Provide the (X, Y) coordinate of the cell's center where the given text is located.  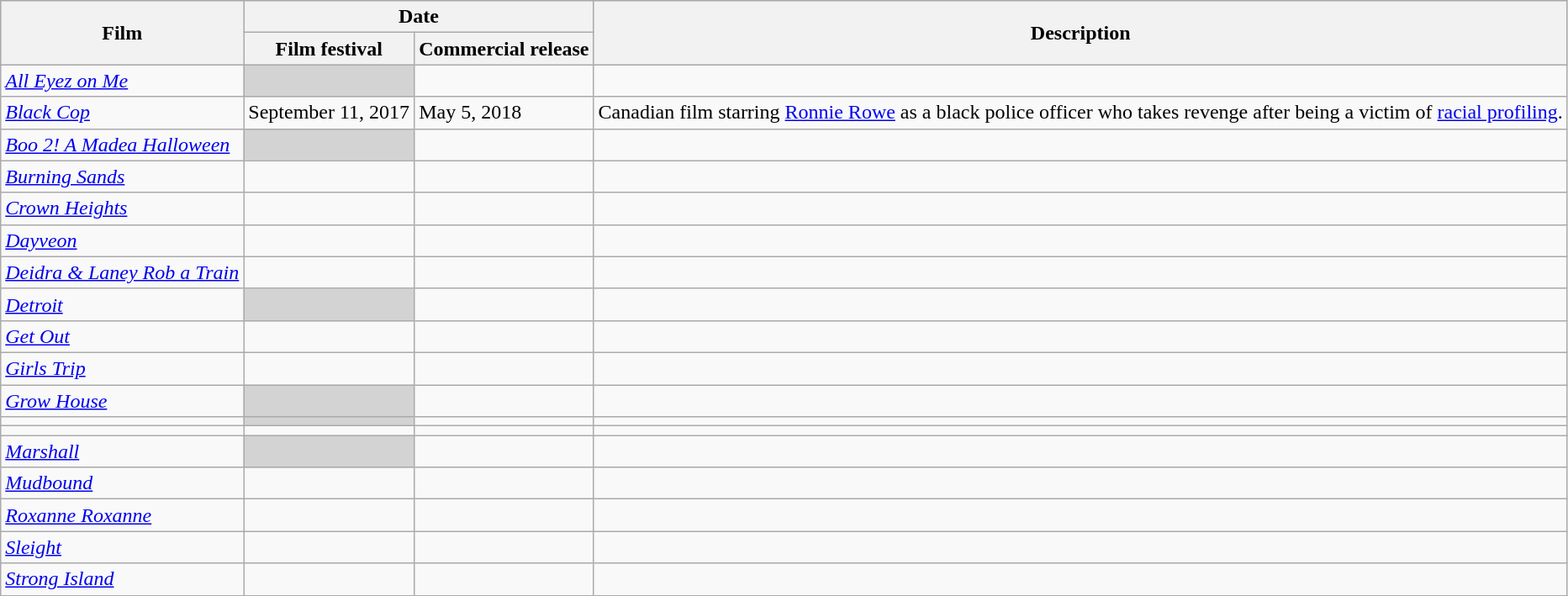
All Eyez on Me (123, 81)
Burning Sands (123, 177)
Black Cop (123, 113)
Grow House (123, 401)
Mudbound (123, 483)
Boo 2! A Madea Halloween (123, 145)
Detroit (123, 304)
Strong Island (123, 579)
Film festival (330, 49)
Crown Heights (123, 208)
Commercial release (504, 49)
Film (123, 33)
Deidra & Laney Rob a Train (123, 272)
Date (419, 17)
Canadian film starring Ronnie Rowe as a black police officer who takes revenge after being a victim of racial profiling. (1080, 113)
May 5, 2018 (504, 113)
Description (1080, 33)
Girls Trip (123, 368)
Marshall (123, 451)
Sleight (123, 547)
September 11, 2017 (330, 113)
Roxanne Roxanne (123, 515)
Get Out (123, 336)
Dayveon (123, 240)
